Return the [X, Y] coordinate for the center point of the cell that contains the specified text.  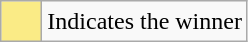
Indicates the winner [145, 22]
